Return the (X, Y) coordinate for the center point of the cell that contains the specified text.  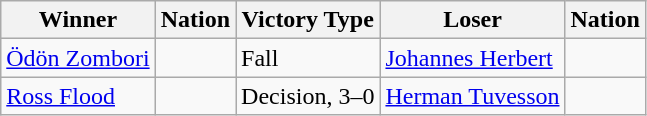
Herman Tuvesson (472, 96)
Loser (472, 20)
Winner (78, 20)
Ödön Zombori (78, 58)
Victory Type (308, 20)
Decision, 3–0 (308, 96)
Johannes Herbert (472, 58)
Fall (308, 58)
Ross Flood (78, 96)
